Scan for the cell matching the given text and deliver its [x, y] coordinate at center. 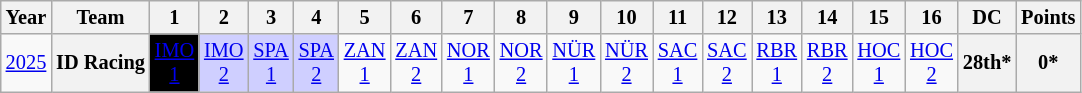
NÜR2 [626, 63]
SAC1 [678, 63]
7 [468, 17]
SPA2 [316, 63]
2025 [26, 63]
RBR2 [827, 63]
NOR2 [522, 63]
3 [270, 17]
ZAN2 [416, 63]
Team [100, 17]
NÜR1 [574, 63]
Year [26, 17]
28th* [987, 63]
SAC2 [726, 63]
8 [522, 17]
6 [416, 17]
10 [626, 17]
HOC1 [878, 63]
0* [1048, 63]
NOR1 [468, 63]
15 [878, 17]
RBR1 [777, 63]
ZAN1 [365, 63]
DC [987, 17]
14 [827, 17]
ID Racing [100, 63]
Points [1048, 17]
16 [932, 17]
1 [174, 17]
2 [224, 17]
IMO2 [224, 63]
4 [316, 17]
12 [726, 17]
IMO1 [174, 63]
11 [678, 17]
5 [365, 17]
SPA1 [270, 63]
13 [777, 17]
HOC2 [932, 63]
9 [574, 17]
